Pinpoint the cell where the given text exists, returning its [x, y] midpoint coordinate. 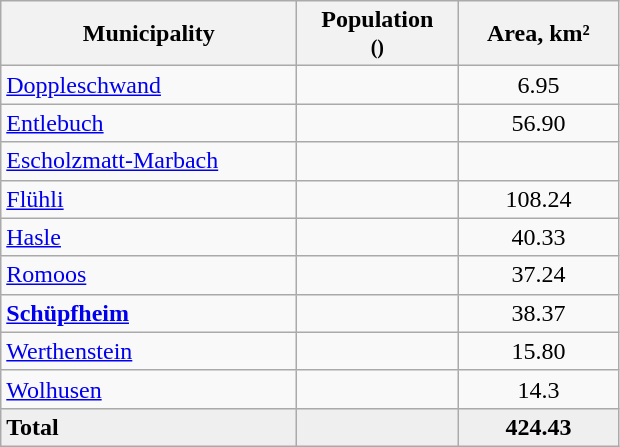
424.43 [538, 427]
Flühli [149, 199]
14.3 [538, 389]
Total [149, 427]
56.90 [538, 123]
Schüpfheim [149, 313]
Hasle [149, 237]
Entlebuch [149, 123]
37.24 [538, 275]
40.33 [538, 237]
Municipality [149, 34]
38.37 [538, 313]
Werthenstein [149, 351]
Doppleschwand [149, 85]
6.95 [538, 85]
Romoos [149, 275]
Escholzmatt-Marbach [149, 161]
Area, km² [538, 34]
Population() [378, 34]
15.80 [538, 351]
108.24 [538, 199]
Wolhusen [149, 389]
